Find where the given text appears and provide that cell's center as (X, Y) coordinate. 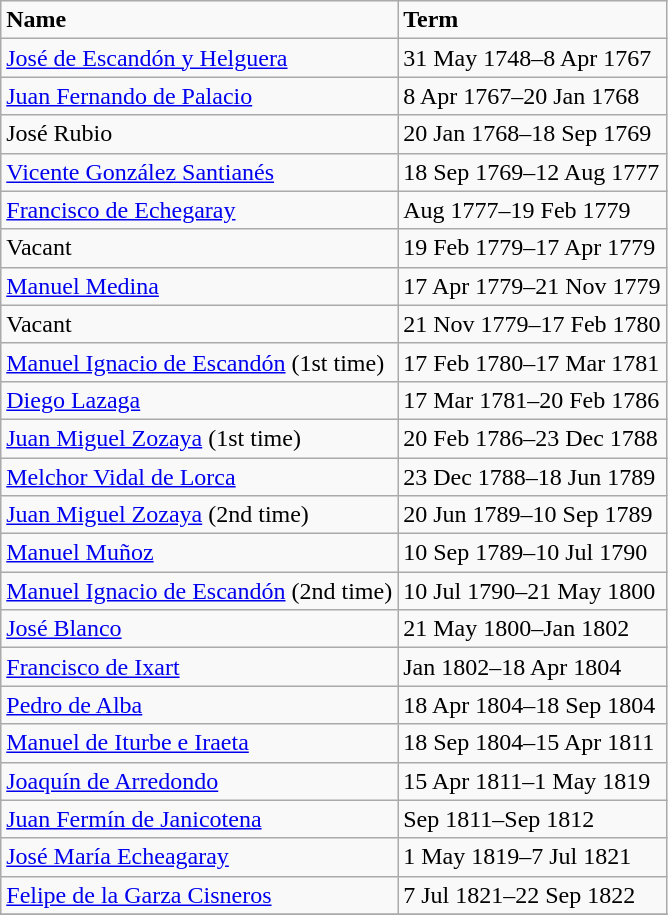
Joaquín de Arredondo (200, 781)
17 Feb 1780–17 Mar 1781 (532, 362)
23 Dec 1788–18 Jun 1789 (532, 477)
Manuel de Iturbe e Iraeta (200, 743)
Felipe de la Garza Cisneros (200, 895)
Aug 1777–19 Feb 1779 (532, 210)
18 Sep 1769–12 Aug 1777 (532, 172)
19 Feb 1779–17 Apr 1779 (532, 248)
Manuel Muñoz (200, 553)
7 Jul 1821–22 Sep 1822 (532, 895)
Melchor Vidal de Lorca (200, 477)
18 Sep 1804–15 Apr 1811 (532, 743)
José de Escandón y Helguera (200, 58)
15 Apr 1811–1 May 1819 (532, 781)
Juan Fernando de Palacio (200, 96)
José Rubio (200, 134)
10 Sep 1789–10 Jul 1790 (532, 553)
Jan 1802–18 Apr 1804 (532, 667)
Diego Lazaga (200, 400)
Juan Miguel Zozaya (1st time) (200, 438)
20 Feb 1786–23 Dec 1788 (532, 438)
21 Nov 1779–17 Feb 1780 (532, 324)
José María Echeagaray (200, 857)
Name (200, 20)
20 Jun 1789–10 Sep 1789 (532, 515)
Vicente González Santianés (200, 172)
Manuel Ignacio de Escandón (2nd time) (200, 591)
1 May 1819–7 Jul 1821 (532, 857)
31 May 1748–8 Apr 1767 (532, 58)
Sep 1811–Sep 1812 (532, 819)
Francisco de Ixart (200, 667)
José Blanco (200, 629)
Juan Fermín de Janicotena (200, 819)
Manuel Medina (200, 286)
Manuel Ignacio de Escandón (1st time) (200, 362)
21 May 1800–Jan 1802 (532, 629)
17 Mar 1781–20 Feb 1786 (532, 400)
8 Apr 1767–20 Jan 1768 (532, 96)
Francisco de Echegaray (200, 210)
Juan Miguel Zozaya (2nd time) (200, 515)
Pedro de Alba (200, 705)
18 Apr 1804–18 Sep 1804 (532, 705)
Term (532, 20)
17 Apr 1779–21 Nov 1779 (532, 286)
20 Jan 1768–18 Sep 1769 (532, 134)
10 Jul 1790–21 May 1800 (532, 591)
